Determine the (x, y) coordinate at the center of the cell enclosing the given text.  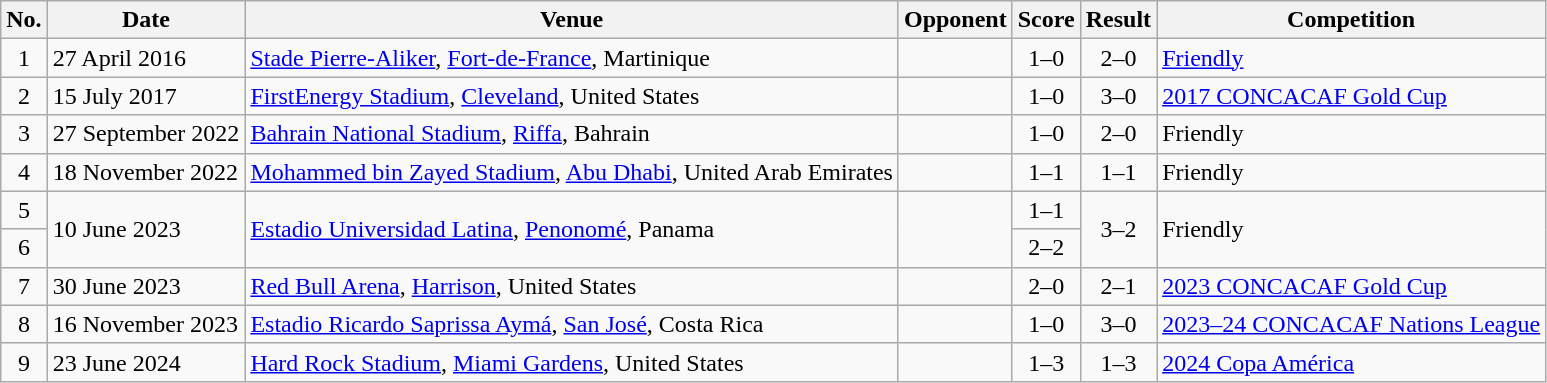
8 (24, 324)
FirstEnergy Stadium, Cleveland, United States (572, 96)
2–2 (1046, 248)
2023 CONCACAF Gold Cup (1352, 286)
1 (24, 58)
3–2 (1118, 229)
4 (24, 172)
18 November 2022 (146, 172)
Mohammed bin Zayed Stadium, Abu Dhabi, United Arab Emirates (572, 172)
27 April 2016 (146, 58)
Venue (572, 20)
Estadio Ricardo Saprissa Aymá, San José, Costa Rica (572, 324)
15 July 2017 (146, 96)
2–1 (1118, 286)
Estadio Universidad Latina, Penonomé, Panama (572, 229)
Competition (1352, 20)
Hard Rock Stadium, Miami Gardens, United States (572, 362)
Result (1118, 20)
27 September 2022 (146, 134)
7 (24, 286)
16 November 2023 (146, 324)
9 (24, 362)
Red Bull Arena, Harrison, United States (572, 286)
Opponent (955, 20)
5 (24, 210)
2024 Copa América (1352, 362)
2 (24, 96)
30 June 2023 (146, 286)
10 June 2023 (146, 229)
6 (24, 248)
2023–24 CONCACAF Nations League (1352, 324)
Date (146, 20)
2017 CONCACAF Gold Cup (1352, 96)
23 June 2024 (146, 362)
3 (24, 134)
Stade Pierre-Aliker, Fort-de-France, Martinique (572, 58)
Score (1046, 20)
No. (24, 20)
Bahrain National Stadium, Riffa, Bahrain (572, 134)
